Provide the (x, y) coordinate of the cell's center where the given text is located.  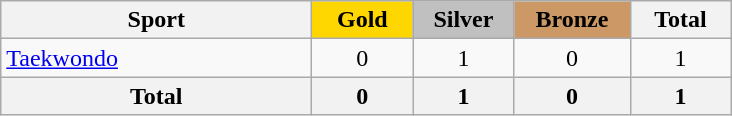
Sport (156, 20)
Taekwondo (156, 58)
Silver (464, 20)
Bronze (572, 20)
Gold (362, 20)
